Scan for the cell matching the given text and deliver its (X, Y) coordinate at center. 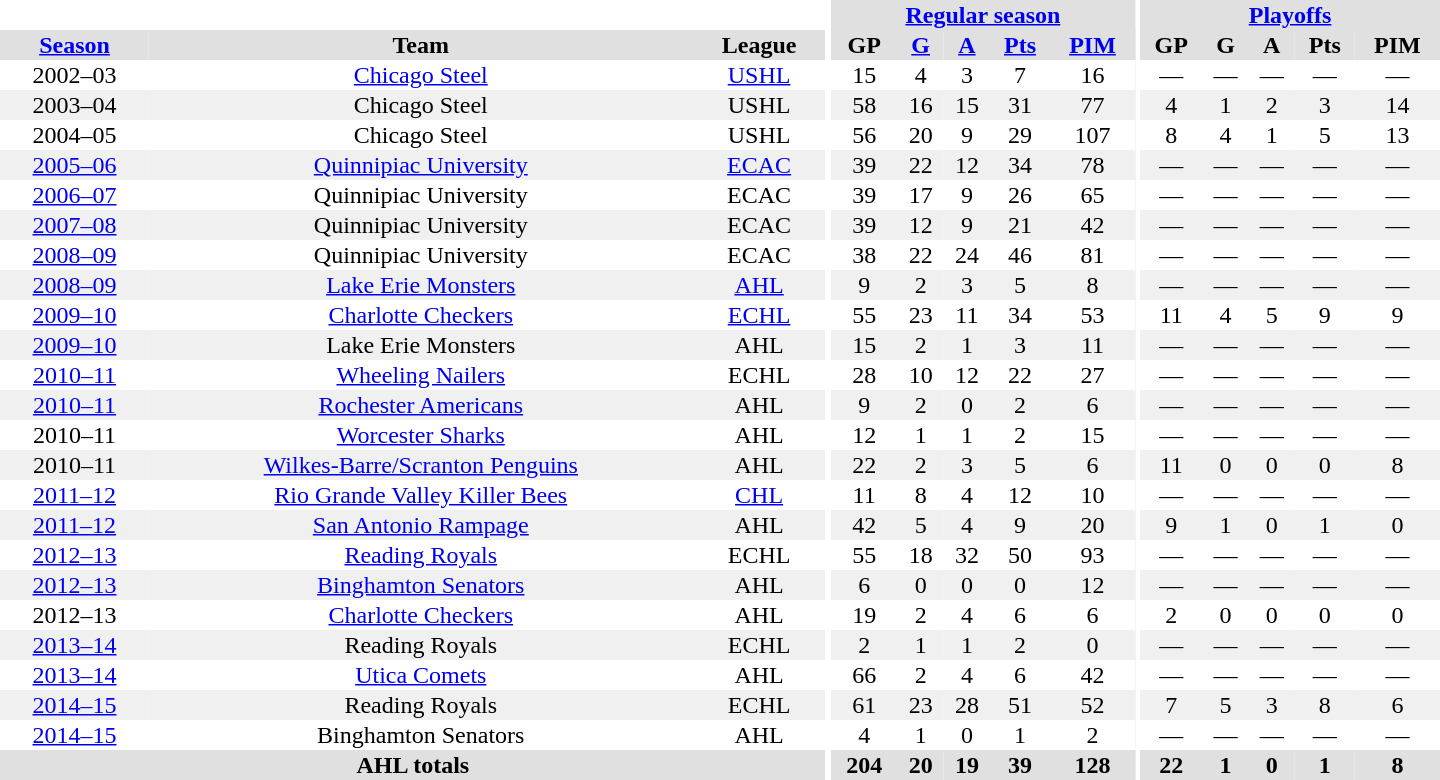
65 (1092, 195)
Worcester Sharks (421, 435)
Rio Grande Valley Killer Bees (421, 495)
31 (1020, 105)
93 (1092, 555)
Playoffs (1290, 15)
56 (864, 135)
81 (1092, 255)
24 (967, 255)
77 (1092, 105)
Regular season (983, 15)
26 (1020, 195)
2004–05 (74, 135)
San Antonio Rampage (421, 525)
League (760, 45)
2003–04 (74, 105)
13 (1398, 135)
17 (921, 195)
Team (421, 45)
21 (1020, 225)
50 (1020, 555)
2005–06 (74, 165)
51 (1020, 705)
Wheeling Nailers (421, 375)
128 (1092, 765)
Season (74, 45)
Utica Comets (421, 675)
18 (921, 555)
Rochester Americans (421, 405)
53 (1092, 315)
27 (1092, 375)
14 (1398, 105)
46 (1020, 255)
66 (864, 675)
2006–07 (74, 195)
204 (864, 765)
2007–08 (74, 225)
Wilkes-Barre/Scranton Penguins (421, 465)
29 (1020, 135)
58 (864, 105)
CHL (760, 495)
52 (1092, 705)
32 (967, 555)
AHL totals (413, 765)
107 (1092, 135)
2002–03 (74, 75)
61 (864, 705)
38 (864, 255)
78 (1092, 165)
